Find where the given text appears and provide that cell's center as (X, Y) coordinate. 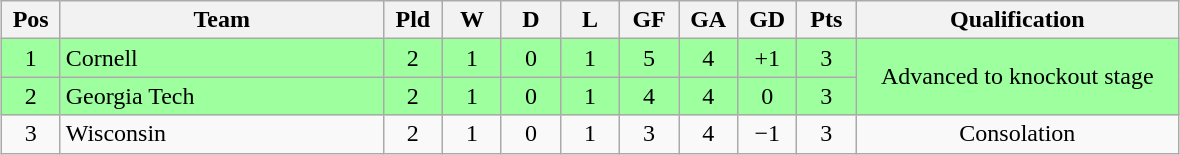
Pts (826, 20)
Georgia Tech (222, 96)
Consolation (1018, 134)
Qualification (1018, 20)
Pld (412, 20)
+1 (768, 58)
L (590, 20)
Advanced to knockout stage (1018, 77)
GD (768, 20)
5 (650, 58)
GF (650, 20)
Wisconsin (222, 134)
W (472, 20)
Team (222, 20)
D (530, 20)
Pos (30, 20)
Cornell (222, 58)
GA (708, 20)
−1 (768, 134)
